Output the [x, y] coordinate of the center of the cell containing the given text.  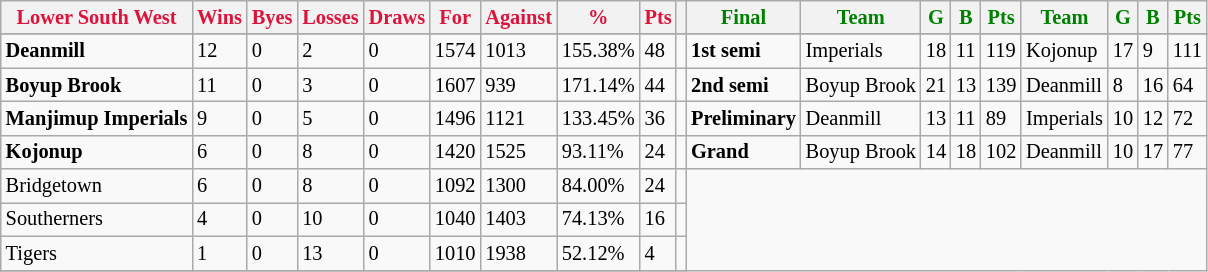
2nd semi [744, 85]
Final [744, 17]
89 [1001, 118]
48 [658, 51]
171.14% [598, 85]
1 [220, 253]
44 [658, 85]
111 [1188, 51]
% [598, 17]
1403 [518, 219]
1938 [518, 253]
1300 [518, 186]
72 [1188, 118]
52.12% [598, 253]
1092 [455, 186]
1010 [455, 253]
21 [936, 85]
Southerners [96, 219]
77 [1188, 152]
1607 [455, 85]
Against [518, 17]
Lower South West [96, 17]
133.45% [598, 118]
139 [1001, 85]
74.13% [598, 219]
Byes [272, 17]
93.11% [598, 152]
14 [936, 152]
1574 [455, 51]
102 [1001, 152]
36 [658, 118]
3 [330, 85]
2 [330, 51]
1st semi [744, 51]
Grand [744, 152]
1013 [518, 51]
Tigers [96, 253]
1420 [455, 152]
155.38% [598, 51]
1525 [518, 152]
1121 [518, 118]
939 [518, 85]
1496 [455, 118]
119 [1001, 51]
5 [330, 118]
1040 [455, 219]
Preliminary [744, 118]
64 [1188, 85]
Wins [220, 17]
Bridgetown [96, 186]
Manjimup Imperials [96, 118]
Losses [330, 17]
For [455, 17]
Draws [397, 17]
84.00% [598, 186]
